Return the [X, Y] coordinate for the center point of the cell that contains the specified text.  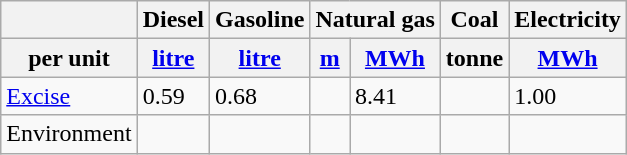
Coal [474, 20]
0.59 [173, 96]
0.68 [260, 96]
per unit [69, 58]
tonne [474, 58]
Environment [69, 134]
m [330, 58]
Electricity [568, 20]
8.41 [396, 96]
Gasoline [260, 20]
Excise [69, 96]
1.00 [568, 96]
Natural gas [375, 20]
Diesel [173, 20]
